Provide the (x, y) coordinate of the cell's center where the given text is located.  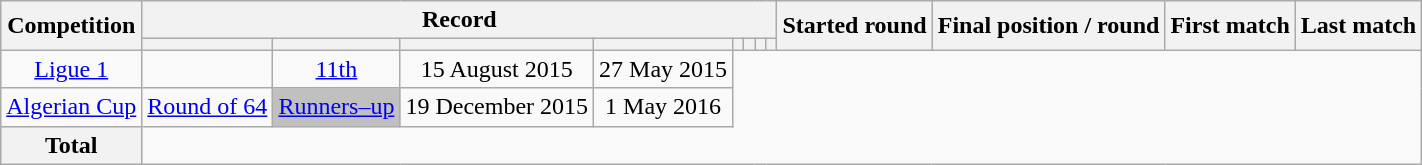
Total (72, 145)
27 May 2015 (664, 69)
Round of 64 (208, 107)
Final position / round (1048, 26)
Record (460, 20)
First match (1230, 26)
1 May 2016 (664, 107)
Runners–up (336, 107)
Started round (854, 26)
Algerian Cup (72, 107)
11th (336, 69)
Ligue 1 (72, 69)
19 December 2015 (497, 107)
Competition (72, 26)
15 August 2015 (497, 69)
Last match (1358, 26)
